Search for the cell housing the specified text and yield its (x, y) center coordinate. 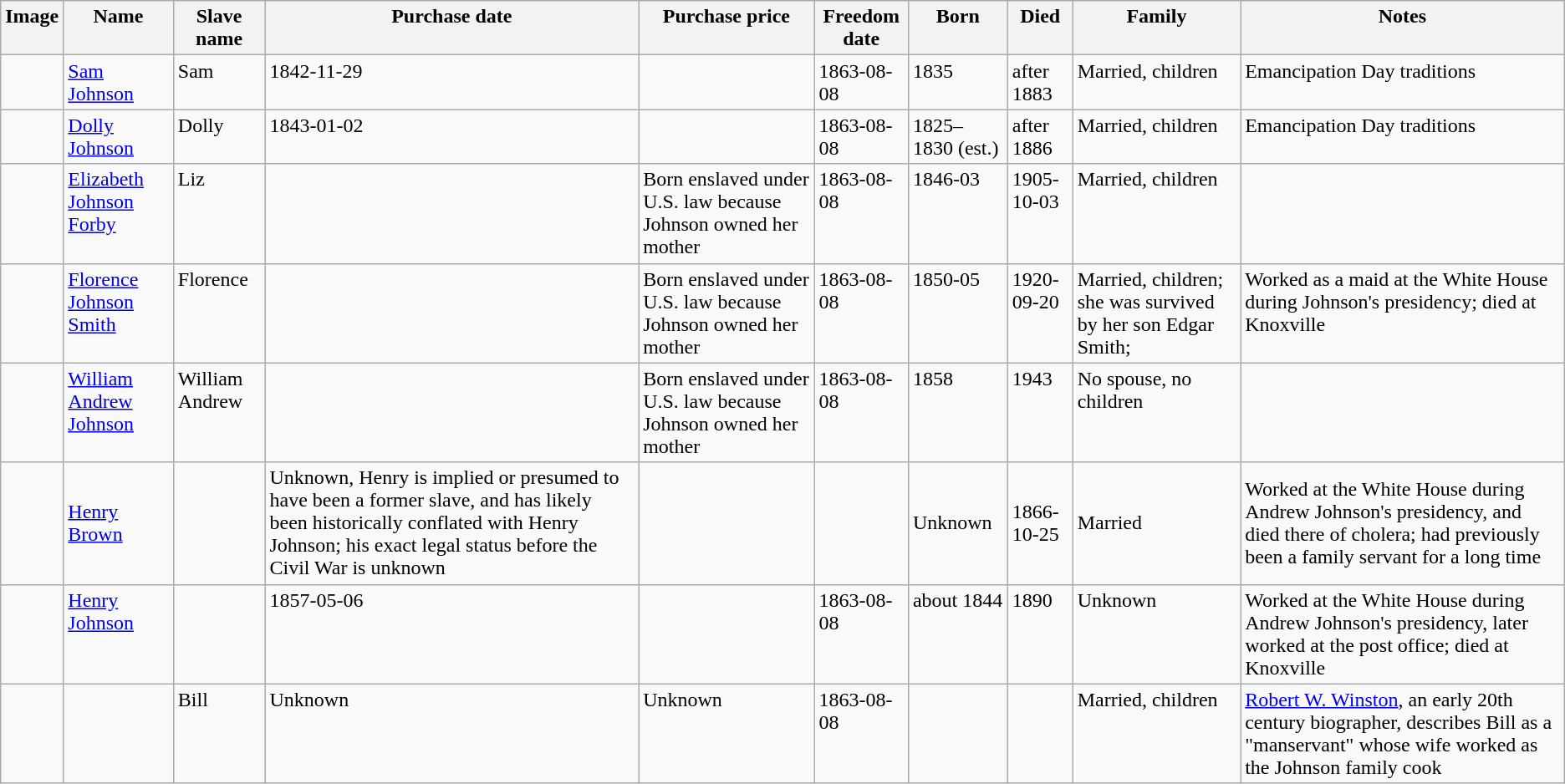
Freedom date (861, 28)
Florence Johnson Smith (119, 313)
about 1844 (958, 634)
Worked at the White House during Andrew Johnson's presidency, later worked at the post office; died at Knoxville (1403, 634)
1857-05-06 (451, 634)
Sam Johnson (119, 82)
1846-03 (958, 214)
Notes (1403, 28)
Bill (219, 734)
1890 (1040, 634)
1920-09-20 (1040, 313)
after 1886 (1040, 137)
Slave name (219, 28)
Sam (219, 82)
William Andrew (219, 413)
Henry Johnson (119, 634)
1866-10-25 (1040, 523)
Family (1157, 28)
Dolly (219, 137)
Image (32, 28)
1943 (1040, 413)
Worked as a maid at the White House during Johnson's presidency; died at Knoxville (1403, 313)
1858 (958, 413)
William Andrew Johnson (119, 413)
Henry Brown (119, 523)
Dolly Johnson (119, 137)
Florence (219, 313)
1850-05 (958, 313)
No spouse, no children (1157, 413)
Worked at the White House during Andrew Johnson's presidency, and died there of cholera; had previously been a family servant for a long time (1403, 523)
1842-11-29 (451, 82)
1843-01-02 (451, 137)
Purchase date (451, 28)
1835 (958, 82)
1905-10-03 (1040, 214)
Born (958, 28)
Purchase price (726, 28)
1825–1830 (est.) (958, 137)
Liz (219, 214)
Married, children; she was survived by her son Edgar Smith; (1157, 313)
after 1883 (1040, 82)
Elizabeth Johnson Forby (119, 214)
Died (1040, 28)
Name (119, 28)
Robert W. Winston, an early 20th century biographer, describes Bill as a "manservant" whose wife worked as the Johnson family cook (1403, 734)
Married (1157, 523)
